Identify which cell holds the provided text, then report its [X, Y] central coordinate. 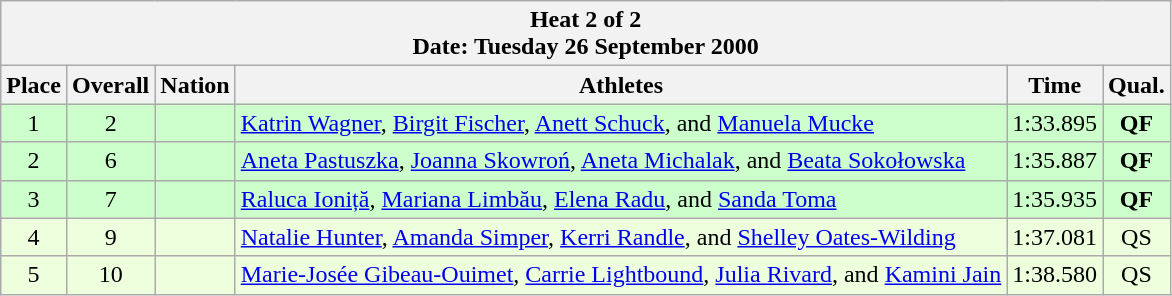
6 [110, 161]
Qual. [1137, 85]
Marie-Josée Gibeau-Ouimet, Carrie Lightbound, Julia Rivard, and Kamini Jain [621, 275]
Time [1055, 85]
Athletes [621, 85]
Raluca Ioniță, Mariana Limbău, Elena Radu, and Sanda Toma [621, 199]
1:38.580 [1055, 275]
Natalie Hunter, Amanda Simper, Kerri Randle, and Shelley Oates-Wilding [621, 237]
1:35.887 [1055, 161]
1 [34, 123]
Nation [195, 85]
Place [34, 85]
1:33.895 [1055, 123]
4 [34, 237]
7 [110, 199]
Overall [110, 85]
1:37.081 [1055, 237]
10 [110, 275]
Katrin Wagner, Birgit Fischer, Anett Schuck, and Manuela Mucke [621, 123]
1:35.935 [1055, 199]
Aneta Pastuszka, Joanna Skowroń, Aneta Michalak, and Beata Sokołowska [621, 161]
Heat 2 of 2 Date: Tuesday 26 September 2000 [586, 34]
3 [34, 199]
5 [34, 275]
9 [110, 237]
